Locate the cell with the specified text and output its (x, y) center coordinate. 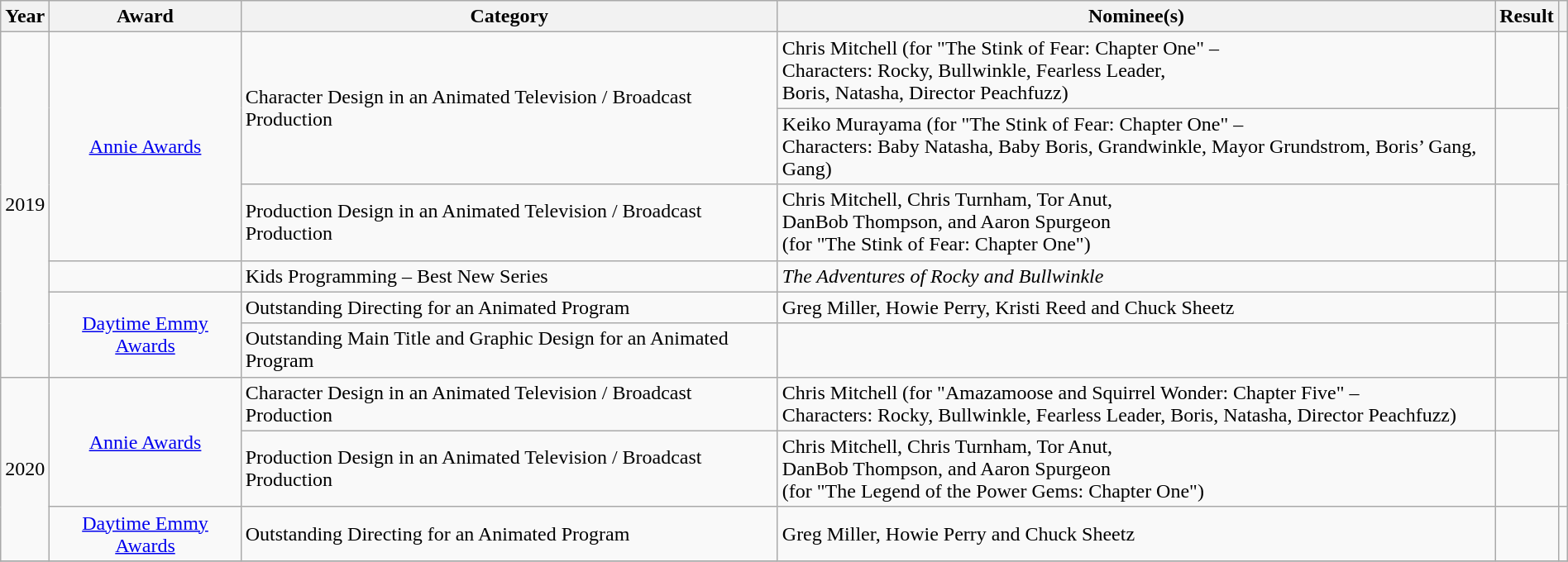
Outstanding Main Title and Graphic Design for an Animated Program (509, 350)
Chris Mitchell (for "The Stink of Fear: Chapter One" –Characters: Rocky, Bullwinkle, Fearless Leader,Boris, Natasha, Director Peachfuzz) (1136, 70)
Award (146, 17)
Chris Mitchell, Chris Turnham, Tor Anut,DanBob Thompson, and Aaron Spurgeon(for "The Stink of Fear: Chapter One") (1136, 222)
The Adventures of Rocky and Bullwinkle (1136, 276)
2019 (25, 205)
Nominee(s) (1136, 17)
Greg Miller, Howie Perry and Chuck Sheetz (1136, 534)
Chris Mitchell, Chris Turnham, Tor Anut,DanBob Thompson, and Aaron Spurgeon(for "The Legend of the Power Gems: Chapter One") (1136, 469)
2020 (25, 469)
Year (25, 17)
Kids Programming – Best New Series (509, 276)
Greg Miller, Howie Perry, Kristi Reed and Chuck Sheetz (1136, 307)
Category (509, 17)
Result (1527, 17)
Keiko Murayama (for "The Stink of Fear: Chapter One" –Characters: Baby Natasha, Baby Boris, Grandwinkle, Mayor Grundstrom, Boris’ Gang, Gang) (1136, 146)
